Pinpoint the cell where the given text exists, returning its [x, y] midpoint coordinate. 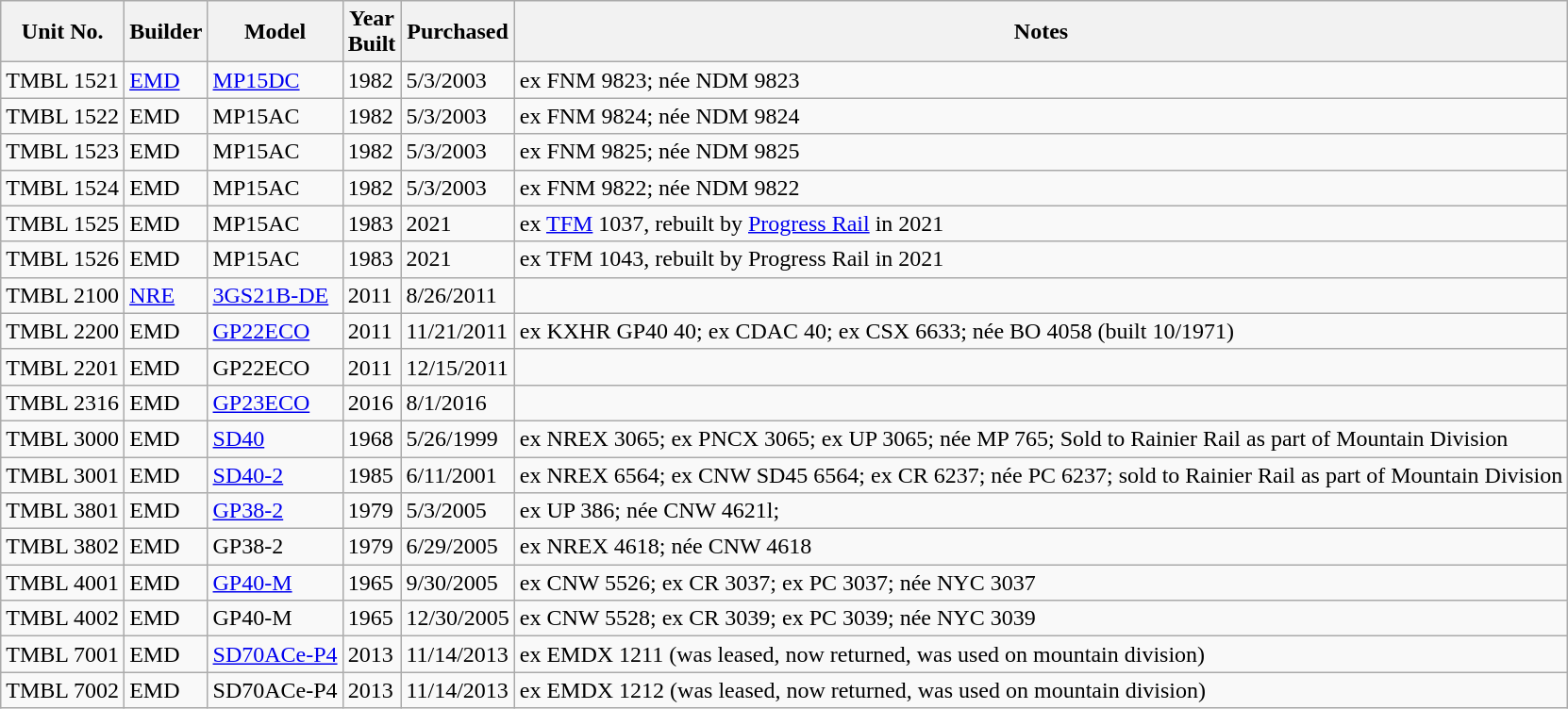
TMBL 3001 [62, 474]
TMBL 1522 [62, 116]
3GS21B-DE [275, 295]
ex EMDX 1212 (was leased, now returned, was used on mountain division) [1042, 690]
SD40 [275, 438]
12/15/2011 [458, 367]
ex FNM 9822; née NDM 9822 [1042, 188]
6/11/2001 [458, 474]
ex FNM 9824; née NDM 9824 [1042, 116]
ex CNW 5528; ex CR 3039; ex PC 3039; née NYC 3039 [1042, 618]
ex TFM 1037, rebuilt by Progress Rail in 2021 [1042, 223]
5/26/1999 [458, 438]
TMBL 3801 [62, 511]
NRE [166, 295]
1985 [372, 474]
12/30/2005 [458, 618]
TMBL 4001 [62, 583]
5/3/2005 [458, 511]
ex NREX 6564; ex CNW SD45 6564; ex CR 6237; née PC 6237; sold to Rainier Rail as part of Mountain Division [1042, 474]
Model [275, 32]
Notes [1042, 32]
Builder [166, 32]
2016 [372, 403]
8/1/2016 [458, 403]
TMBL 1523 [62, 152]
TMBL 1526 [62, 259]
6/29/2005 [458, 547]
GP23ECO [275, 403]
TMBL 2201 [62, 367]
1968 [372, 438]
ex UP 386; née CNW 4621l; [1042, 511]
TMBL 1521 [62, 80]
ex CNW 5526; ex CR 3037; ex PC 3037; née NYC 3037 [1042, 583]
ex KXHR GP40 40; ex CDAC 40; ex CSX 6633; née BO 4058 (built 10/1971) [1042, 331]
SD40-2 [275, 474]
TMBL 7002 [62, 690]
11/21/2011 [458, 331]
TMBL 2316 [62, 403]
TMBL 2100 [62, 295]
ex FNM 9823; née NDM 9823 [1042, 80]
TMBL 1525 [62, 223]
YearBuilt [372, 32]
TMBL 7001 [62, 654]
TMBL 3000 [62, 438]
TMBL 4002 [62, 618]
9/30/2005 [458, 583]
Unit No. [62, 32]
8/26/2011 [458, 295]
ex NREX 3065; ex PNCX 3065; ex UP 3065; née MP 765; Sold to Rainier Rail as part of Mountain Division [1042, 438]
ex NREX 4618; née CNW 4618 [1042, 547]
Purchased [458, 32]
ex TFM 1043, rebuilt by Progress Rail in 2021 [1042, 259]
ex EMDX 1211 (was leased, now returned, was used on mountain division) [1042, 654]
ex FNM 9825; née NDM 9825 [1042, 152]
MP15DC [275, 80]
TMBL 1524 [62, 188]
TMBL 3802 [62, 547]
TMBL 2200 [62, 331]
